Detect which cell encompasses the target text, then output its (X, Y) center coordinate. 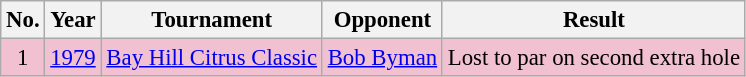
1979 (73, 58)
Tournament (212, 20)
Year (73, 20)
Bay Hill Citrus Classic (212, 58)
No. (23, 20)
Lost to par on second extra hole (594, 58)
1 (23, 58)
Opponent (382, 20)
Bob Byman (382, 58)
Result (594, 20)
